Pinpoint the cell where the given text exists, returning its (x, y) midpoint coordinate. 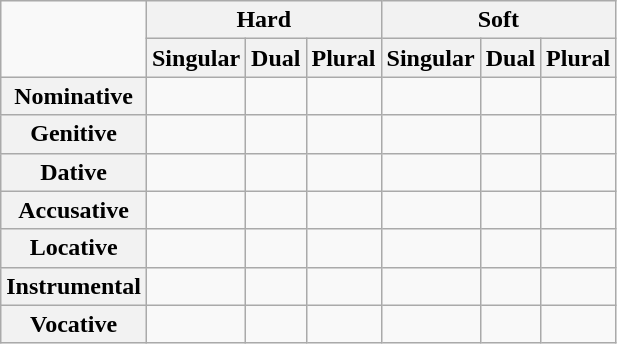
Dative (74, 172)
Soft (498, 20)
Genitive (74, 134)
Nominative (74, 96)
Accusative (74, 210)
Locative (74, 248)
Hard (264, 20)
Vocative (74, 324)
Instrumental (74, 286)
